From the cell containing the given text, extract its center point as (X, Y) coordinate. 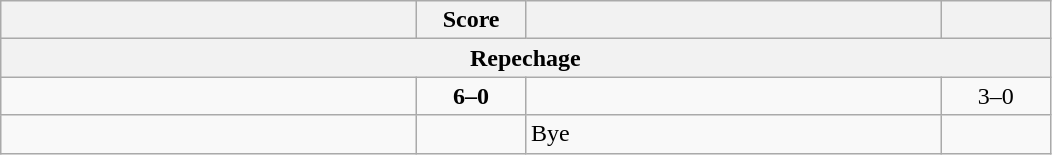
Bye (733, 134)
Repechage (526, 58)
3–0 (996, 96)
6–0 (472, 96)
Score (472, 20)
